Scan for the cell matching the given text and deliver its [x, y] coordinate at center. 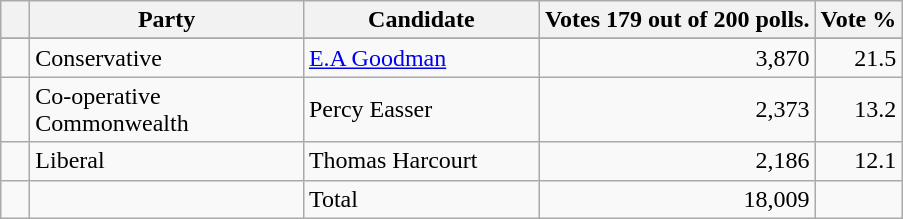
12.1 [858, 161]
Liberal [167, 161]
Party [167, 20]
2,373 [677, 110]
Thomas Harcourt [421, 161]
Vote % [858, 20]
E.A Goodman [421, 58]
18,009 [677, 199]
Votes 179 out of 200 polls. [677, 20]
Percy Easser [421, 110]
Total [421, 199]
Candidate [421, 20]
Co-operative Commonwealth [167, 110]
3,870 [677, 58]
13.2 [858, 110]
2,186 [677, 161]
Conservative [167, 58]
21.5 [858, 58]
